Provide the (x, y) coordinate of the cell's center where the given text is located.  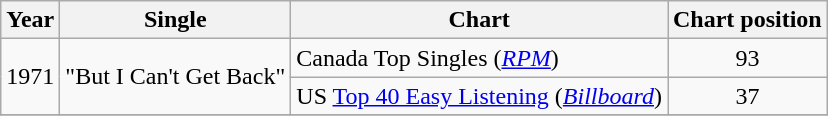
1971 (30, 77)
"But I Can't Get Back" (176, 77)
Single (176, 20)
37 (748, 96)
Chart (480, 20)
Canada Top Singles (RPM) (480, 58)
Year (30, 20)
93 (748, 58)
Chart position (748, 20)
US Top 40 Easy Listening (Billboard) (480, 96)
